Extract the (X, Y) coordinate from the center of the cell holding the provided text.  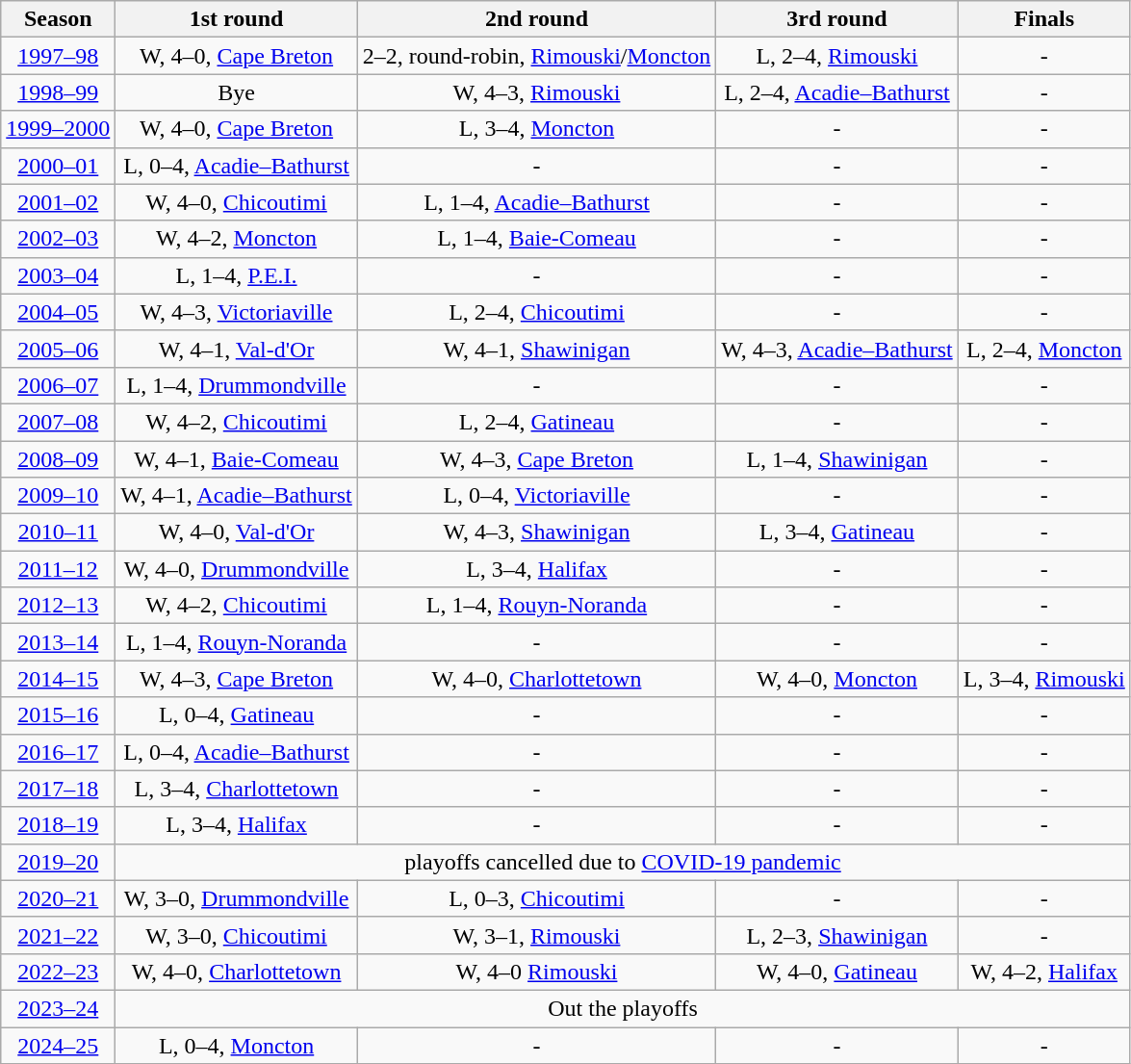
2000–01 (58, 166)
L, 2–4, Gatineau (536, 422)
W, 3–1, Rimouski (536, 935)
L, 2–4, Moncton (1043, 349)
2020–21 (58, 898)
W, 4–3, Victoriaville (237, 312)
2024–25 (58, 1045)
2nd round (536, 19)
L, 1–4, P.E.I. (237, 275)
1998–99 (58, 92)
2018–19 (58, 825)
2017–18 (58, 789)
3rd round (837, 19)
W, 4–1, Val-d'Or (237, 349)
W, 3–0, Drummondville (237, 898)
W, 4–0, Moncton (837, 679)
W, 4–3, Shawinigan (536, 532)
1999–2000 (58, 129)
2023–24 (58, 1008)
L, 2–4, Acadie–Bathurst (837, 92)
2003–04 (58, 275)
W, 4–2, Halifax (1043, 972)
W, 4–3, Rimouski (536, 92)
2006–07 (58, 385)
L, 3–4, Gatineau (837, 532)
2012–13 (58, 606)
L, 1–4, Drummondville (237, 385)
W, 4–0, Chicoutimi (237, 202)
2009–10 (58, 496)
L, 0–4, Moncton (237, 1045)
L, 3–4, Charlottetown (237, 789)
L, 1–4, Acadie–Bathurst (536, 202)
L, 0–4, Victoriaville (536, 496)
playoffs cancelled due to COVID-19 pandemic (623, 862)
Season (58, 19)
2016–17 (58, 752)
2008–09 (58, 459)
2011–12 (58, 569)
2004–05 (58, 312)
2005–06 (58, 349)
L, 0–3, Chicoutimi (536, 898)
L, 1–4, Baie-Comeau (536, 239)
1997–98 (58, 56)
L, 2–4, Chicoutimi (536, 312)
2021–22 (58, 935)
2019–20 (58, 862)
W, 4–1, Baie-Comeau (237, 459)
2001–02 (58, 202)
2014–15 (58, 679)
W, 4–1, Shawinigan (536, 349)
W, 4–1, Acadie–Bathurst (237, 496)
W, 4–0 Rimouski (536, 972)
W, 4–0, Drummondville (237, 569)
2022–23 (58, 972)
Finals (1043, 19)
Out the playoffs (623, 1008)
W, 4–0, Gatineau (837, 972)
2007–08 (58, 422)
W, 4–0, Val-d'Or (237, 532)
W, 3–0, Chicoutimi (237, 935)
L, 3–4, Moncton (536, 129)
2013–14 (58, 642)
W, 4–3, Acadie–Bathurst (837, 349)
L, 2–4, Rimouski (837, 56)
2–2, round-robin, Rimouski/Moncton (536, 56)
Bye (237, 92)
1st round (237, 19)
2002–03 (58, 239)
2015–16 (58, 715)
W, 4–2, Moncton (237, 239)
L, 0–4, Gatineau (237, 715)
2010–11 (58, 532)
L, 2–3, Shawinigan (837, 935)
L, 3–4, Rimouski (1043, 679)
L, 1–4, Shawinigan (837, 459)
